Provide the (X, Y) coordinate of the cell's center where the given text is located.  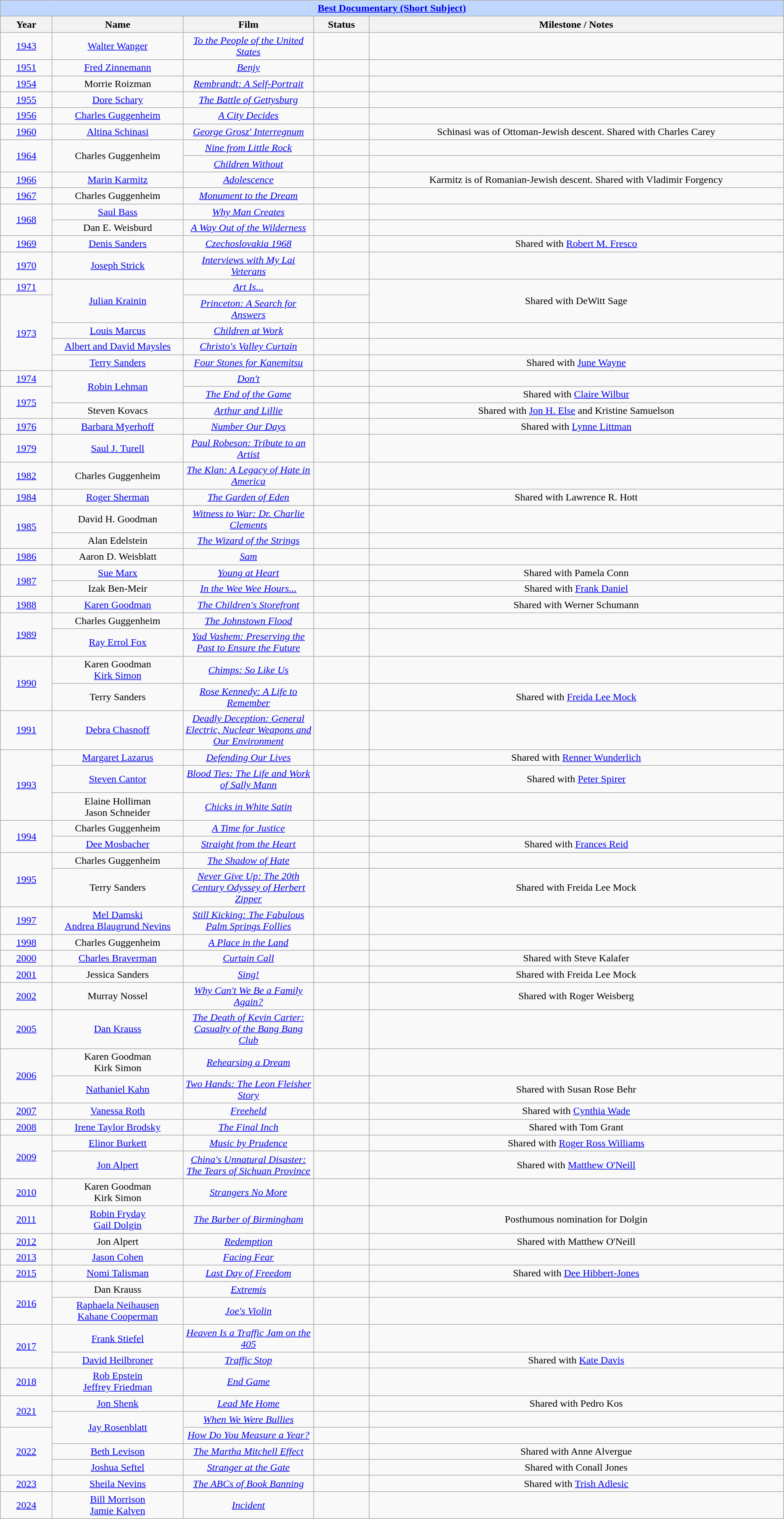
1975 (26, 402)
Dee Mosbacher (118, 844)
Chimps: So Like Us (248, 670)
2001 (26, 974)
2013 (26, 1257)
2010 (26, 1192)
The End of the Game (248, 394)
Shared with Robert M. Fresco (576, 244)
2016 (26, 1303)
Sam (248, 557)
Rehearsing a Dream (248, 1062)
2021 (26, 1411)
1973 (26, 333)
Raphaela NeihausenKahane Cooperman (118, 1311)
Benjy (248, 68)
Arthur and Lillie (248, 410)
Steven Cantor (118, 779)
Mel DamskiAndrea Blaugrund Nevins (118, 921)
Robin FrydayGail Dolgin (118, 1220)
Sheila Nevins (118, 1483)
Redemption (248, 1241)
Shared with Frances Reid (576, 844)
Why Can't We Be a Family Again? (248, 996)
2022 (26, 1451)
Shared with Trish Adlesic (576, 1483)
1964 (26, 156)
Shared with Claire Wilbur (576, 394)
David H. Goodman (118, 519)
Beth Levison (118, 1451)
A City Decides (248, 116)
2005 (26, 1029)
2000 (26, 958)
The Barber of Birmingham (248, 1220)
1970 (26, 266)
Irene Taylor Brodsky (118, 1127)
Christo's Valley Curtain (248, 347)
1989 (26, 634)
Shared with Roger Weisberg (576, 996)
Jay Rosenblatt (118, 1427)
The Wizard of the Strings (248, 541)
Children at Work (248, 331)
Blood Ties: The Life and Work of Sally Mann (248, 779)
1994 (26, 836)
Shared with June Wayne (576, 363)
1974 (26, 378)
China's Unnatural Disaster: The Tears of Sichuan Province (248, 1165)
Princeton: A Search for Answers (248, 309)
Saul Bass (118, 212)
Alan Edelstein (118, 541)
2018 (26, 1382)
1956 (26, 116)
Incident (248, 1505)
2023 (26, 1483)
Sue Marx (118, 573)
1990 (26, 683)
Heaven Is a Traffic Jam on the 405 (248, 1338)
2006 (26, 1076)
Facing Fear (248, 1257)
Year (26, 24)
Last Day of Freedom (248, 1273)
Never Give Up: The 20th Century Odyssey of Herbert Zipper (248, 888)
Straight from the Heart (248, 844)
Shared with Dee Hibbert-Jones (576, 1273)
Shared with Lynne Littman (576, 426)
Witness to War: Dr. Charlie Clements (248, 519)
Jon Shenk (118, 1403)
Rose Kennedy: A Life to Remember (248, 697)
Joe's Violin (248, 1311)
Paul Robeson: Tribute to an Artist (248, 448)
Elinor Burkett (118, 1143)
Shared with Lawrence R. Hott (576, 497)
1971 (26, 287)
Debra Chasnoff (118, 730)
Art Is... (248, 287)
Number Our Days (248, 426)
1998 (26, 942)
Shared with DeWitt Sage (576, 301)
Margaret Lazarus (118, 757)
1968 (26, 220)
How Do You Measure a Year? (248, 1435)
A Time for Justice (248, 828)
Jason Cohen (118, 1257)
2012 (26, 1241)
Shared with Renner Wunderlich (576, 757)
1955 (26, 100)
The Garden of Eden (248, 497)
Dan E. Weisburd (118, 228)
1976 (26, 426)
Monument to the Dream (248, 196)
1960 (26, 132)
2015 (26, 1273)
Aaron D. Weisblatt (118, 557)
2009 (26, 1156)
Karmitz is of Romanian-Jewish descent. Shared with Vladimir Forgency (576, 180)
When We Were Bullies (248, 1419)
Status (341, 24)
Shared with Pamela Conn (576, 573)
Robin Lehman (118, 386)
Denis Sanders (118, 244)
Shared with Roger Ross Williams (576, 1143)
Altina Schinasi (118, 132)
1997 (26, 921)
Curtain Call (248, 958)
Deadly Deception: General Electric, Nuclear Weapons and Our Environment (248, 730)
Defending Our Lives (248, 757)
Rob EpsteinJeffrey Friedman (118, 1382)
1982 (26, 475)
George Grosz' Interregnum (248, 132)
Shared with Tom Grant (576, 1127)
Shared with Anne Alvergue (576, 1451)
Joseph Strick (118, 266)
End Game (248, 1382)
1951 (26, 68)
Shared with Conall Jones (576, 1467)
Name (118, 24)
Albert and David Maysles (118, 347)
The Children's Storefront (248, 605)
A Place in the Land (248, 942)
1979 (26, 448)
Dore Schary (118, 100)
Shared with Werner Schumann (576, 605)
Two Hands: The Leon Fleisher Story (248, 1089)
Steven Kovacs (118, 410)
Saul J. Turell (118, 448)
Frank Stiefel (118, 1338)
Schinasi was of Ottoman-Jewish descent. Shared with Charles Carey (576, 132)
Shared with Jon H. Else and Kristine Samuelson (576, 410)
Posthumous nomination for Dolgin (576, 1220)
Shared with Frank Daniel (576, 589)
Jessica Sanders (118, 974)
2017 (26, 1347)
Lead Me Home (248, 1403)
Shared with Cynthia Wade (576, 1111)
2002 (26, 996)
Film (248, 24)
The ABCs of Book Banning (248, 1483)
The Martha Mitchell Effect (248, 1451)
In the Wee Wee Hours... (248, 589)
Interviews with My Lai Veterans (248, 266)
Vanessa Roth (118, 1111)
2008 (26, 1127)
Elaine HollimanJason Schneider (118, 807)
Izak Ben-Meir (118, 589)
Fred Zinnemann (118, 68)
Music by Prudence (248, 1143)
2011 (26, 1220)
Adolescence (248, 180)
Nomi Talisman (118, 1273)
To the People of the United States (248, 46)
Roger Sherman (118, 497)
The Battle of Gettysburg (248, 100)
Charles Braverman (118, 958)
Young at Heart (248, 573)
Marin Karmitz (118, 180)
Don't (248, 378)
Freeheld (248, 1111)
1943 (26, 46)
Morrie Roizman (118, 84)
Best Documentary (Short Subject) (392, 8)
The Johnstown Flood (248, 621)
Shared with Peter Spirer (576, 779)
1993 (26, 785)
1967 (26, 196)
Murray Nossel (118, 996)
The Shadow of Hate (248, 860)
Four Stones for Kanemitsu (248, 363)
The Final Inch (248, 1127)
A Way Out of the Wilderness (248, 228)
1985 (26, 527)
Karen Goodman (118, 605)
Chicks in White Satin (248, 807)
The Klan: A Legacy of Hate in America (248, 475)
Ray Errol Fox (118, 643)
1986 (26, 557)
David Heilbroner (118, 1360)
1987 (26, 581)
Joshua Seftel (118, 1467)
1954 (26, 84)
1995 (26, 879)
Nathaniel Kahn (118, 1089)
Stranger at the Gate (248, 1467)
1969 (26, 244)
Yad Vashem: Preserving the Past to Ensure the Future (248, 643)
Still Kicking: The Fabulous Palm Springs Follies (248, 921)
1984 (26, 497)
Children Without (248, 164)
Traffic Stop (248, 1360)
Nine from Little Rock (248, 148)
Walter Wanger (118, 46)
Louis Marcus (118, 331)
Julian Krainin (118, 301)
Sing! (248, 974)
Milestone / Notes (576, 24)
Shared with Pedro Kos (576, 1403)
1991 (26, 730)
Shared with Kate Davis (576, 1360)
The Death of Kevin Carter: Casualty of the Bang Bang Club (248, 1029)
Barbara Myerhoff (118, 426)
Rembrandt: A Self-Portrait (248, 84)
Strangers No More (248, 1192)
2007 (26, 1111)
Bill MorrisonJamie Kalven (118, 1505)
1966 (26, 180)
Shared with Susan Rose Behr (576, 1089)
Why Man Creates (248, 212)
1988 (26, 605)
Czechoslovakia 1968 (248, 244)
Shared with Steve Kalafer (576, 958)
Extremis (248, 1289)
2024 (26, 1505)
